Provide the (x, y) coordinate of the cell's center where the given text is located.  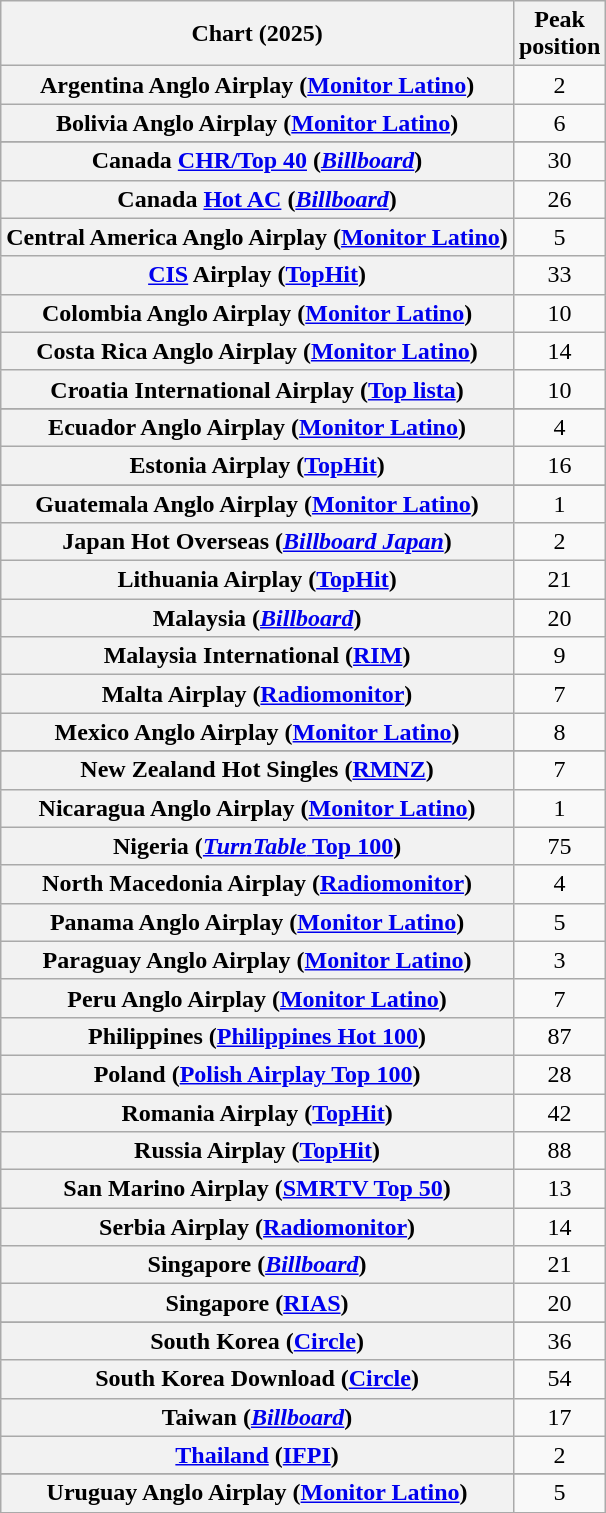
Uruguay Anglo Airplay (Monitor Latino) (258, 1493)
Chart (2025) (258, 34)
28 (559, 1074)
33 (559, 275)
Panama Anglo Airplay (Monitor Latino) (258, 922)
87 (559, 1036)
3 (559, 960)
Russia Airplay (TopHit) (258, 1151)
South Korea (Circle) (258, 1341)
Peru Anglo Airplay (Monitor Latino) (258, 998)
Argentina Anglo Airplay (Monitor Latino) (258, 85)
Canada Hot AC (Billboard) (258, 199)
New Zealand Hot Singles (RMNZ) (258, 770)
Peakposition (559, 34)
Malta Airplay (Radiomonitor) (258, 694)
Canada CHR/Top 40 (Billboard) (258, 161)
75 (559, 846)
Bolivia Anglo Airplay (Monitor Latino) (258, 123)
Nicaragua Anglo Airplay (Monitor Latino) (258, 808)
Japan Hot Overseas (Billboard Japan) (258, 542)
30 (559, 161)
Singapore (RIAS) (258, 1303)
Poland (Polish Airplay Top 100) (258, 1074)
Malaysia International (RIM) (258, 656)
42 (559, 1113)
Taiwan (Billboard) (258, 1417)
16 (559, 465)
8 (559, 732)
Estonia Airplay (TopHit) (258, 465)
Costa Rica Anglo Airplay (Monitor Latino) (258, 351)
Thailand (IFPI) (258, 1455)
26 (559, 199)
Central America Anglo Airplay (Monitor Latino) (258, 237)
13 (559, 1189)
17 (559, 1417)
9 (559, 656)
North Macedonia Airplay (Radiomonitor) (258, 884)
Nigeria (TurnTable Top 100) (258, 846)
Croatia International Airplay (Top lista) (258, 389)
South Korea Download (Circle) (258, 1379)
Malaysia (Billboard) (258, 618)
Romania Airplay (TopHit) (258, 1113)
Ecuador Anglo Airplay (Monitor Latino) (258, 427)
Serbia Airplay (Radiomonitor) (258, 1227)
Colombia Anglo Airplay (Monitor Latino) (258, 313)
54 (559, 1379)
36 (559, 1341)
Mexico Anglo Airplay (Monitor Latino) (258, 732)
San Marino Airplay (SMRTV Top 50) (258, 1189)
Paraguay Anglo Airplay (Monitor Latino) (258, 960)
Singapore (Billboard) (258, 1265)
88 (559, 1151)
Lithuania Airplay (TopHit) (258, 580)
6 (559, 123)
Guatemala Anglo Airplay (Monitor Latino) (258, 503)
Philippines (Philippines Hot 100) (258, 1036)
CIS Airplay (TopHit) (258, 275)
